Scan for the cell matching the given text and deliver its [x, y] coordinate at center. 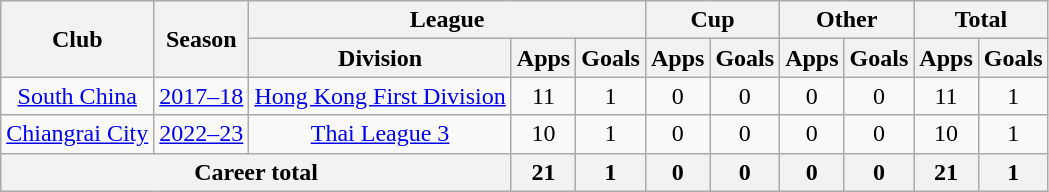
Chiangrai City [78, 134]
Club [78, 39]
Division [380, 58]
Total [981, 20]
Other [847, 20]
2022–23 [202, 134]
Season [202, 39]
Thai League 3 [380, 134]
Career total [256, 172]
2017–18 [202, 96]
League [448, 20]
Cup [712, 20]
South China [78, 96]
Hong Kong First Division [380, 96]
